Return [X, Y] of the center of cell containing provided text 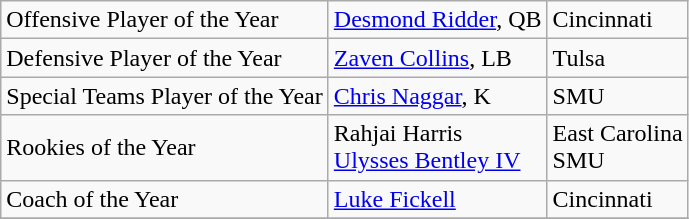
Rookies of the Year [165, 148]
Offensive Player of the Year [165, 20]
Defensive Player of the Year [165, 58]
Desmond Ridder, QB [438, 20]
Special Teams Player of the Year [165, 96]
Luke Fickell [438, 199]
Zaven Collins, LB [438, 58]
Chris Naggar, K [438, 96]
Tulsa [618, 58]
Coach of the Year [165, 199]
East Carolina SMU [618, 148]
SMU [618, 96]
Rahjai Harris Ulysses Bentley IV [438, 148]
